Provide the (x, y) coordinate of the cell's center where the given text is located.  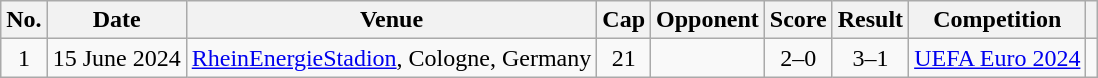
21 (624, 58)
Score (798, 20)
Date (116, 20)
RheinEnergieStadion, Cologne, Germany (392, 58)
Opponent (708, 20)
Venue (392, 20)
Result (870, 20)
No. (24, 20)
15 June 2024 (116, 58)
2–0 (798, 58)
UEFA Euro 2024 (998, 58)
Competition (998, 20)
1 (24, 58)
3–1 (870, 58)
Cap (624, 20)
